Extract the [x, y] coordinate from the center of the cell holding the provided text.  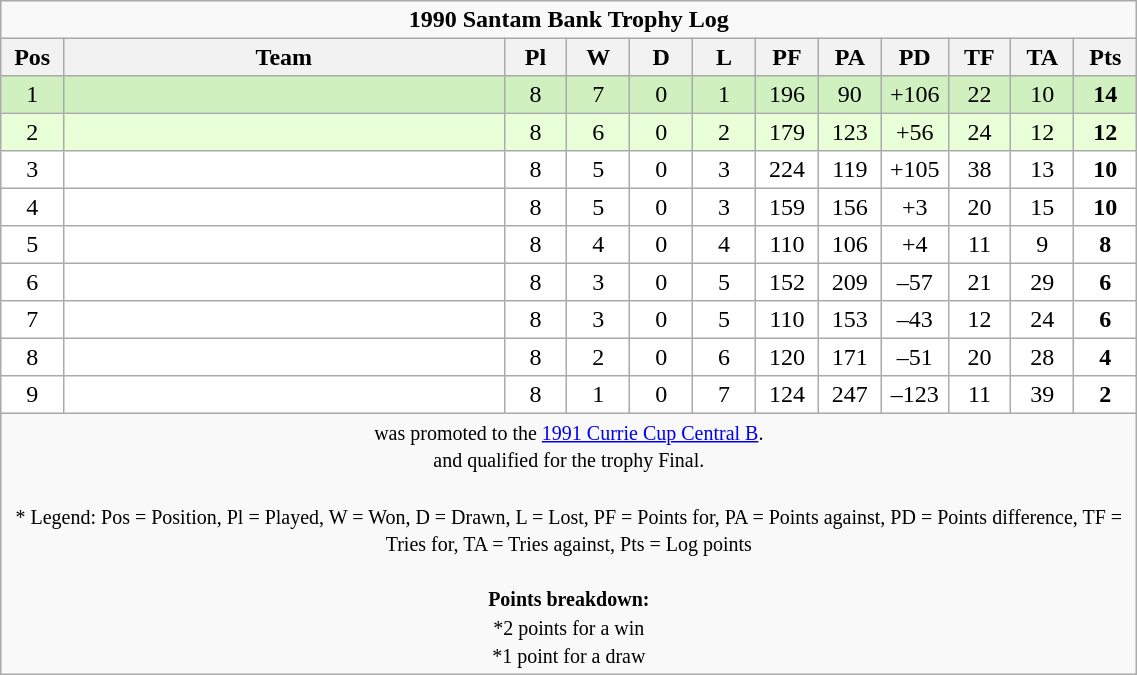
–43 [914, 318]
+105 [914, 170]
Pts [1106, 56]
+56 [914, 132]
PA [850, 56]
153 [850, 318]
224 [788, 170]
1990 Santam Bank Trophy Log [569, 20]
+4 [914, 244]
+106 [914, 94]
Pos [32, 56]
196 [788, 94]
21 [980, 282]
+3 [914, 206]
14 [1106, 94]
29 [1042, 282]
120 [788, 356]
L [724, 56]
179 [788, 132]
PD [914, 56]
152 [788, 282]
123 [850, 132]
90 [850, 94]
–51 [914, 356]
PF [788, 56]
156 [850, 206]
D [662, 56]
Team [284, 56]
Pl [536, 56]
38 [980, 170]
13 [1042, 170]
–57 [914, 282]
124 [788, 394]
28 [1042, 356]
159 [788, 206]
119 [850, 170]
W [598, 56]
TF [980, 56]
–123 [914, 394]
106 [850, 244]
39 [1042, 394]
22 [980, 94]
TA [1042, 56]
247 [850, 394]
209 [850, 282]
15 [1042, 206]
171 [850, 356]
